Detect which cell encompasses the target text, then output its [X, Y] center coordinate. 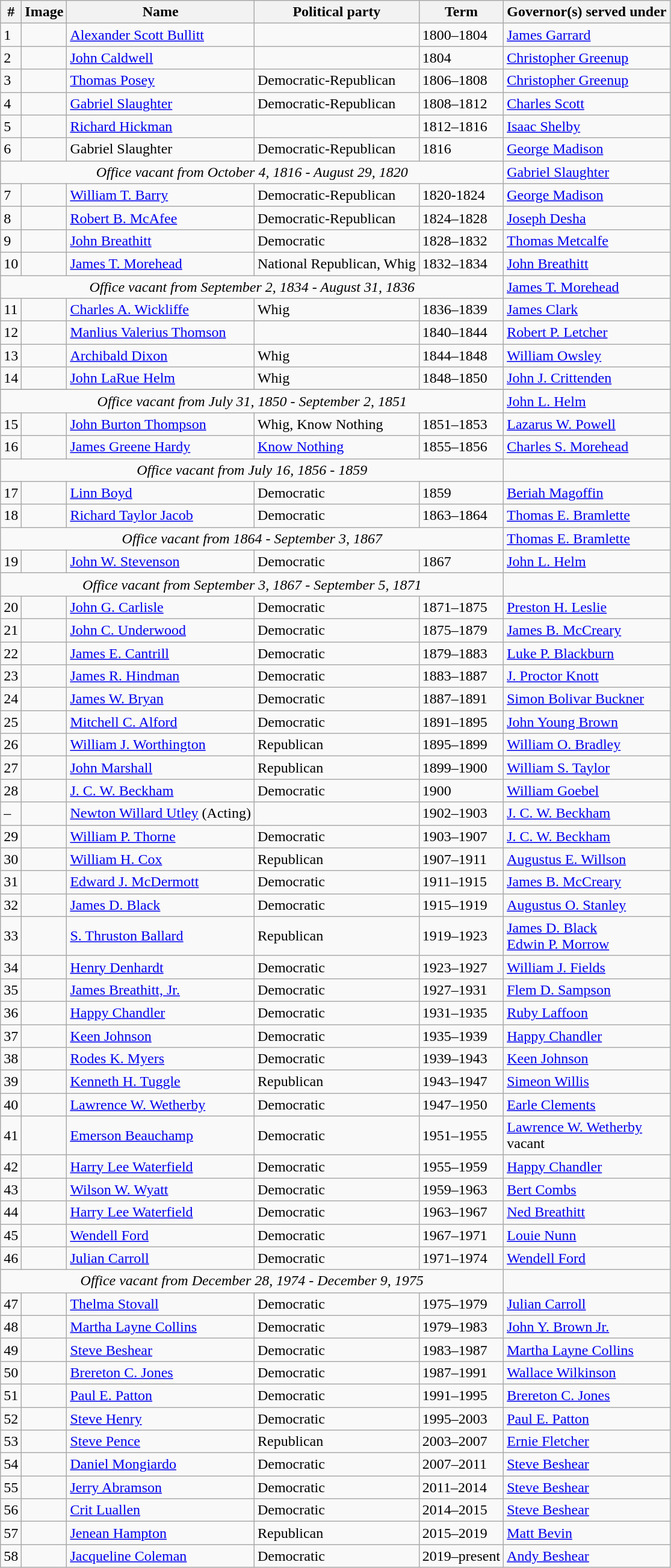
Mitchell C. Alford [161, 722]
1987–1991 [461, 1372]
13 [11, 356]
1911–1915 [461, 882]
44 [11, 1212]
1939–1943 [461, 1059]
12 [11, 333]
Richard Taylor Jacob [161, 516]
Political party [336, 12]
3 [11, 81]
Wilson W. Wyatt [161, 1190]
Augustus E. Willson [587, 859]
1919–1923 [461, 936]
Lawrence W. Wetherbyvacant [587, 1136]
William Owsley [587, 356]
1820-1824 [461, 195]
Steve Henry [161, 1418]
1 [11, 35]
Office vacant from July 16, 1856 - 1859 [252, 470]
Simeon Willis [587, 1082]
Thelma Stovall [161, 1304]
1828–1832 [461, 241]
Ernie Fletcher [587, 1442]
51 [11, 1395]
57 [11, 1533]
Emerson Beauchamp [161, 1136]
Archibald Dixon [161, 356]
John W. Stevenson [161, 561]
21 [11, 630]
1871–1875 [461, 607]
Charles A. Wickliffe [161, 310]
52 [11, 1418]
17 [11, 493]
20 [11, 607]
1975–1979 [461, 1304]
James Greene Hardy [161, 447]
1804 [461, 58]
Isaac Shelby [587, 126]
Rodes K. Myers [161, 1059]
45 [11, 1235]
Beriah Magoffin [587, 493]
Image [45, 12]
1812–1816 [461, 126]
Wallace Wilkinson [587, 1372]
31 [11, 882]
James D. Black [161, 905]
William J. Fields [587, 967]
1879–1883 [461, 653]
Know Nothing [336, 447]
Flem D. Sampson [587, 990]
James E. Cantrill [161, 653]
James W. Bryan [161, 699]
Joseph Desha [587, 218]
Manlius Valerius Thomson [161, 333]
1851–1853 [461, 424]
5 [11, 126]
1943–1947 [461, 1082]
22 [11, 653]
John LaRue Helm [161, 378]
40 [11, 1105]
27 [11, 768]
S. Thruston Ballard [161, 936]
Steve Pence [161, 1442]
J. Proctor Knott [587, 676]
1947–1950 [461, 1105]
16 [11, 447]
58 [11, 1556]
8 [11, 218]
William S. Taylor [587, 768]
National Republican, Whig [336, 264]
Office vacant from 1864 - September 3, 1867 [252, 539]
1840–1844 [461, 333]
John Caldwell [161, 58]
1844–1848 [461, 356]
Kenneth H. Tuggle [161, 1082]
John Young Brown [587, 722]
11 [11, 310]
1995–2003 [461, 1418]
1832–1834 [461, 264]
– [11, 813]
Office vacant from September 3, 1867 - September 5, 1871 [252, 584]
53 [11, 1442]
John G. Carlisle [161, 607]
32 [11, 905]
1816 [461, 149]
15 [11, 424]
14 [11, 378]
1971–1974 [461, 1258]
46 [11, 1258]
Thomas Metcalfe [587, 241]
9 [11, 241]
William T. Barry [161, 195]
6 [11, 149]
4 [11, 103]
James D. BlackEdwin P. Morrow [587, 936]
23 [11, 676]
Luke P. Blackburn [587, 653]
18 [11, 516]
2003–2007 [461, 1442]
56 [11, 1510]
26 [11, 745]
41 [11, 1136]
1875–1879 [461, 630]
1935–1939 [461, 1036]
William Goebel [587, 791]
Ned Breathitt [587, 1212]
Jerry Abramson [161, 1487]
30 [11, 859]
42 [11, 1167]
Office vacant from December 28, 1974 - December 9, 1975 [252, 1281]
25 [11, 722]
1959–1963 [461, 1190]
Henry Denhardt [161, 967]
John Burton Thompson [161, 424]
1806–1808 [461, 81]
36 [11, 1013]
James Breathitt, Jr. [161, 990]
47 [11, 1304]
1955–1959 [461, 1167]
Whig, Know Nothing [336, 424]
1967–1971 [461, 1235]
Lawrence W. Wetherby [161, 1105]
Preston H. Leslie [587, 607]
Term [461, 12]
Newton Willard Utley (Acting) [161, 813]
55 [11, 1487]
Thomas Posey [161, 81]
1824–1828 [461, 218]
1895–1899 [461, 745]
1855–1856 [461, 447]
35 [11, 990]
29 [11, 836]
John J. Crittenden [587, 378]
Office vacant from July 31, 1850 - September 2, 1851 [252, 401]
Robert P. Letcher [587, 333]
William J. Worthington [161, 745]
28 [11, 791]
1903–1907 [461, 836]
1923–1927 [461, 967]
2007–2011 [461, 1465]
Governor(s) served under [587, 12]
7 [11, 195]
2014–2015 [461, 1510]
Name [161, 12]
1836–1839 [461, 310]
1863–1864 [461, 516]
Bert Combs [587, 1190]
John Marshall [161, 768]
39 [11, 1082]
1883–1887 [461, 676]
1808–1812 [461, 103]
1951–1955 [461, 1136]
1900 [461, 791]
24 [11, 699]
1848–1850 [461, 378]
John Y. Brown Jr. [587, 1327]
Matt Bevin [587, 1533]
Charles S. Morehead [587, 447]
1983–1987 [461, 1350]
1963–1967 [461, 1212]
49 [11, 1350]
1891–1895 [461, 722]
34 [11, 967]
1859 [461, 493]
33 [11, 936]
Louie Nunn [587, 1235]
2011–2014 [461, 1487]
James Clark [587, 310]
Robert B. McAfee [161, 218]
10 [11, 264]
1800–1804 [461, 35]
William P. Thorne [161, 836]
Daniel Mongiardo [161, 1465]
1927–1931 [461, 990]
William O. Bradley [587, 745]
1867 [461, 561]
Simon Bolivar Buckner [587, 699]
2 [11, 58]
William H. Cox [161, 859]
2019–present [461, 1556]
1915–1919 [461, 905]
John C. Underwood [161, 630]
Edward J. McDermott [161, 882]
Linn Boyd [161, 493]
2015–2019 [461, 1533]
54 [11, 1465]
Office vacant from September 2, 1834 - August 31, 1836 [252, 287]
19 [11, 561]
1899–1900 [461, 768]
Charles Scott [587, 103]
Jenean Hampton [161, 1533]
Augustus O. Stanley [587, 905]
1931–1935 [461, 1013]
48 [11, 1327]
1887–1891 [461, 699]
Jacqueline Coleman [161, 1556]
50 [11, 1372]
Crit Luallen [161, 1510]
43 [11, 1190]
# [11, 12]
Ruby Laffoon [587, 1013]
Richard Hickman [161, 126]
38 [11, 1059]
37 [11, 1036]
Andy Beshear [587, 1556]
James R. Hindman [161, 676]
1907–1911 [461, 859]
Lazarus W. Powell [587, 424]
Office vacant from October 4, 1816 - August 29, 1820 [252, 172]
1979–1983 [461, 1327]
1902–1903 [461, 813]
Earle Clements [587, 1105]
1991–1995 [461, 1395]
James Garrard [587, 35]
Alexander Scott Bullitt [161, 35]
